Capture the cell that displays the provided text and extract its [X, Y] central coordinate. 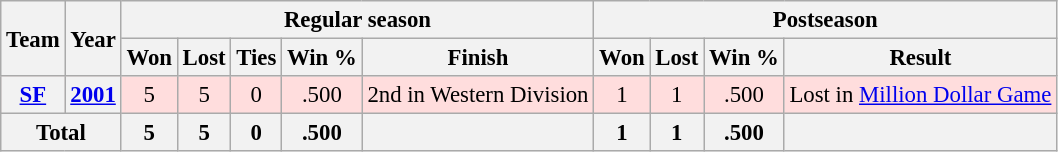
Finish [478, 58]
Team [33, 38]
Result [920, 58]
2nd in Western Division [478, 95]
2001 [93, 95]
Lost in Million Dollar Game [920, 95]
Ties [256, 58]
SF [33, 95]
Year [93, 38]
Regular season [358, 20]
Total [61, 133]
Postseason [826, 20]
